Identify which cell holds the provided text, then report its [x, y] central coordinate. 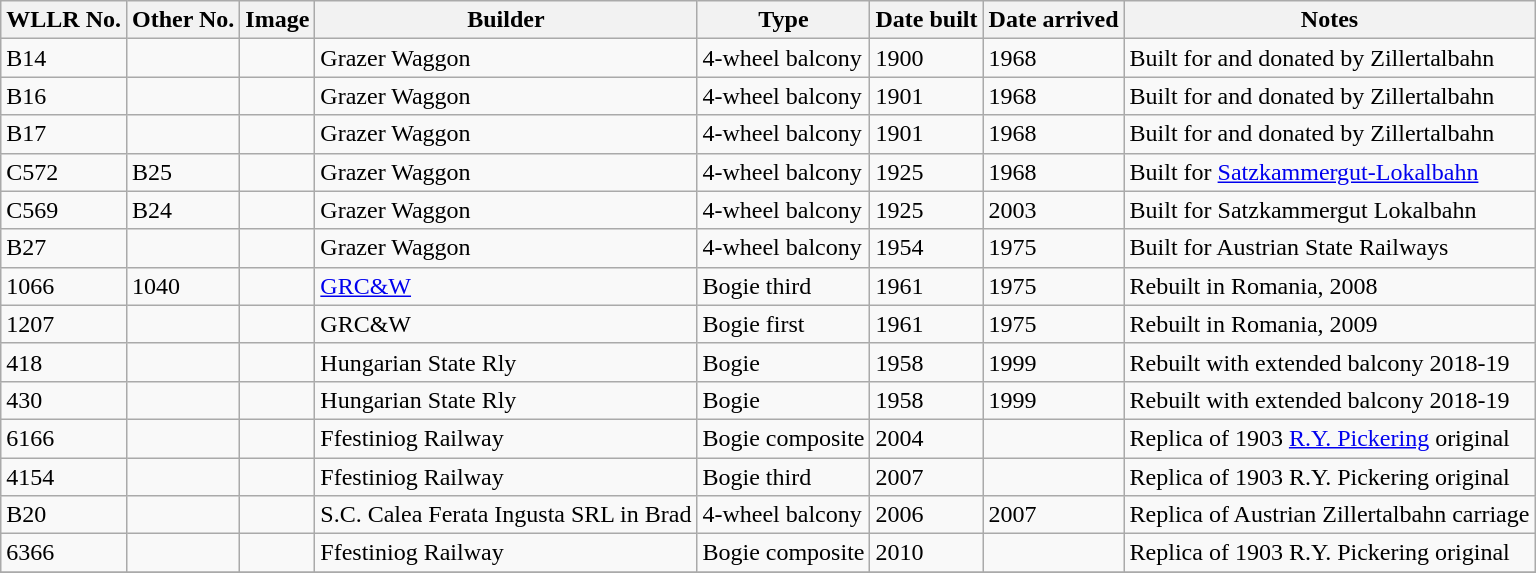
B27 [64, 248]
418 [64, 362]
Built for Satzkammergut Lokalbahn [1330, 210]
Date arrived [1054, 20]
Other No. [182, 20]
Built for Satzkammergut-Lokalbahn [1330, 172]
B17 [64, 134]
Notes [1330, 20]
1900 [926, 58]
1066 [64, 286]
B20 [64, 515]
1207 [64, 324]
C569 [64, 210]
Builder [506, 20]
2006 [926, 515]
C572 [64, 172]
2010 [926, 553]
1954 [926, 248]
Rebuilt in Romania, 2009 [1330, 324]
B25 [182, 172]
Type [784, 20]
B24 [182, 210]
Replica of Austrian Zillertalbahn carriage [1330, 515]
2003 [1054, 210]
6366 [64, 553]
Image [278, 20]
Bogie first [784, 324]
430 [64, 400]
2004 [926, 438]
Built for Austrian State Railways [1330, 248]
WLLR No. [64, 20]
B14 [64, 58]
Rebuilt in Romania, 2008 [1330, 286]
4154 [64, 477]
Date built [926, 20]
6166 [64, 438]
S.C. Calea Ferata Ingusta SRL in Brad [506, 515]
1040 [182, 286]
B16 [64, 96]
